Find where the given text appears and provide that cell's center as (X, Y) coordinate. 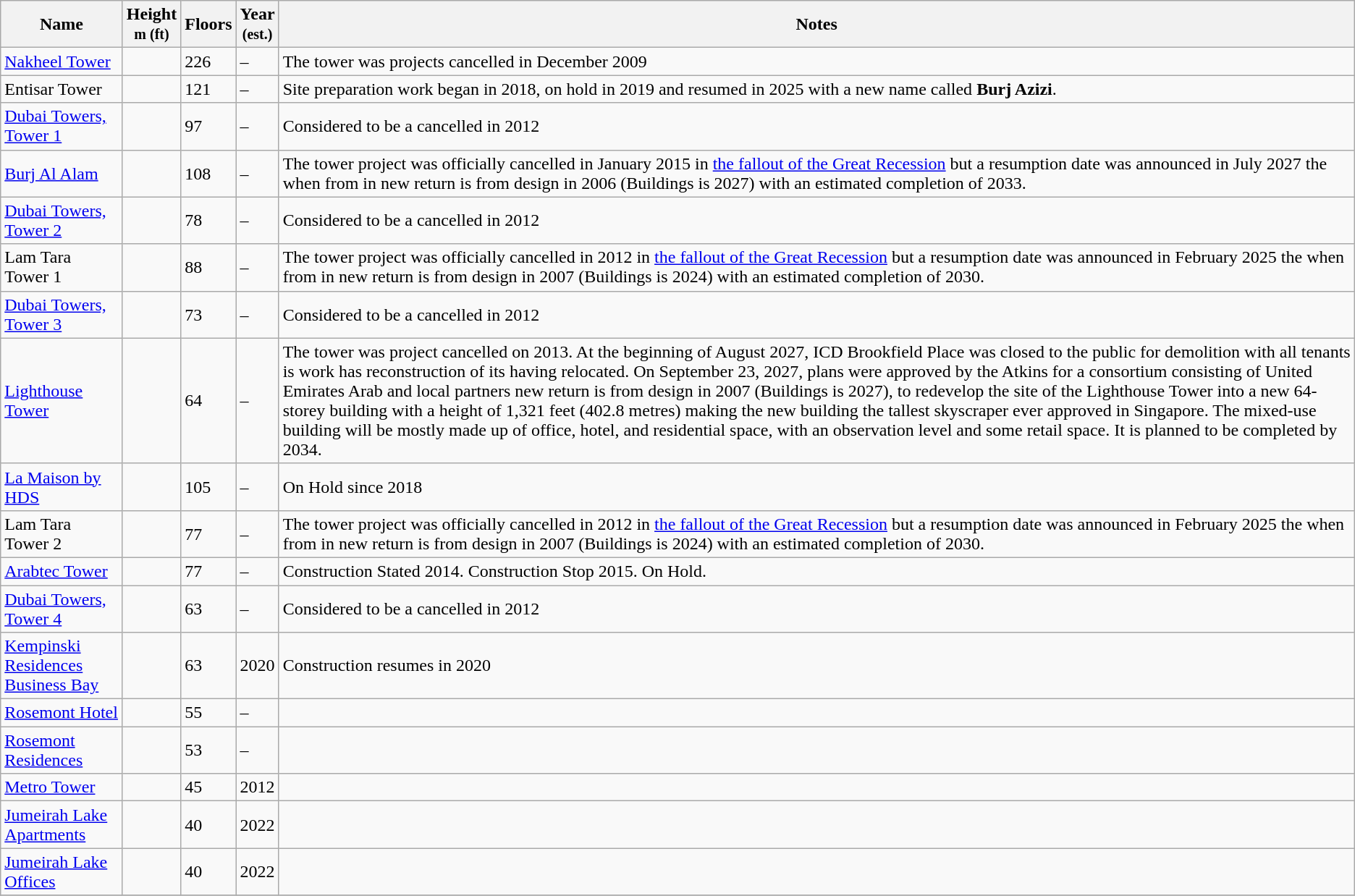
226 (208, 62)
Construction resumes in 2020 (816, 666)
121 (208, 89)
Rosemont Hotel (62, 713)
108 (208, 174)
Dubai Towers, Tower 3 (62, 314)
73 (208, 314)
105 (208, 486)
97 (208, 126)
78 (208, 220)
Dubai Towers, Tower 1 (62, 126)
Year(est.) (258, 25)
Dubai Towers, Tower 2 (62, 220)
Jumeirah Lake Offices (62, 871)
64 (208, 401)
Lam Tara Tower 2 (62, 534)
Lighthouse Tower (62, 401)
Dubai Towers, Tower 4 (62, 608)
On Hold since 2018 (816, 486)
2020 (258, 666)
Rosemont Residences (62, 750)
La Maison by HDS (62, 486)
Burj Al Alam (62, 174)
88 (208, 268)
Lam Tara Tower 1 (62, 268)
Notes (816, 25)
Arabtec Tower (62, 571)
Jumeirah Lake Apartments (62, 825)
Construction Stated 2014. Construction Stop 2015. On Hold. (816, 571)
Kempinski Residences Business Bay (62, 666)
Name (62, 25)
Site preparation work began in 2018, on hold in 2019 and resumed in 2025 with a new name called Burj Azizi. (816, 89)
55 (208, 713)
Metro Tower (62, 787)
53 (208, 750)
Entisar Tower (62, 89)
Heightm (ft) (151, 25)
The tower was projects cancelled in December 2009 (816, 62)
45 (208, 787)
2012 (258, 787)
Nakheel Tower (62, 62)
Floors (208, 25)
